Search for the cell housing the specified text and yield its [x, y] center coordinate. 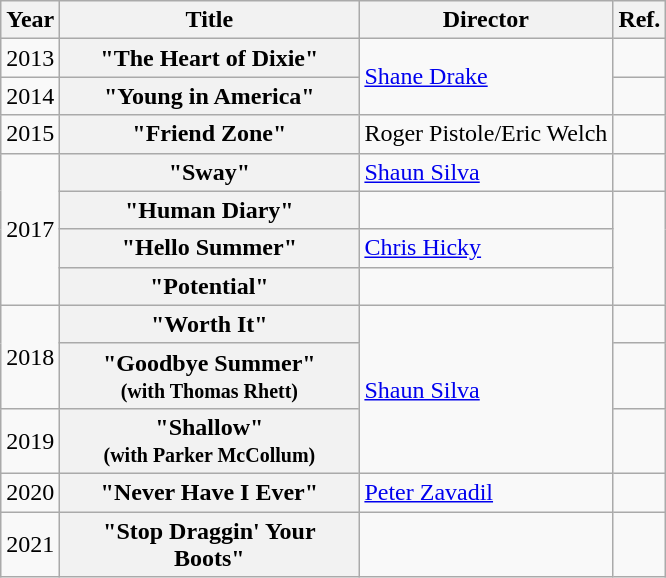
Chris Hicky [486, 248]
2014 [30, 96]
Title [210, 20]
2013 [30, 58]
2018 [30, 356]
"Worth It" [210, 324]
Peter Zavadil [486, 492]
"Never Have I Ever" [210, 492]
"The Heart of Dixie" [210, 58]
2015 [30, 134]
Roger Pistole/Eric Welch [486, 134]
"Hello Summer" [210, 248]
"Potential" [210, 286]
2017 [30, 229]
"Human Diary" [210, 210]
Year [30, 20]
"Goodbye Summer" (with Thomas Rhett) [210, 376]
Shane Drake [486, 77]
2020 [30, 492]
2021 [30, 544]
"Young in America" [210, 96]
"Friend Zone" [210, 134]
2019 [30, 440]
Ref. [640, 20]
"Sway" [210, 172]
"Stop Draggin' Your Boots" [210, 544]
"Shallow" (with Parker McCollum) [210, 440]
Director [486, 20]
